Capture the cell that displays the provided text and extract its (x, y) central coordinate. 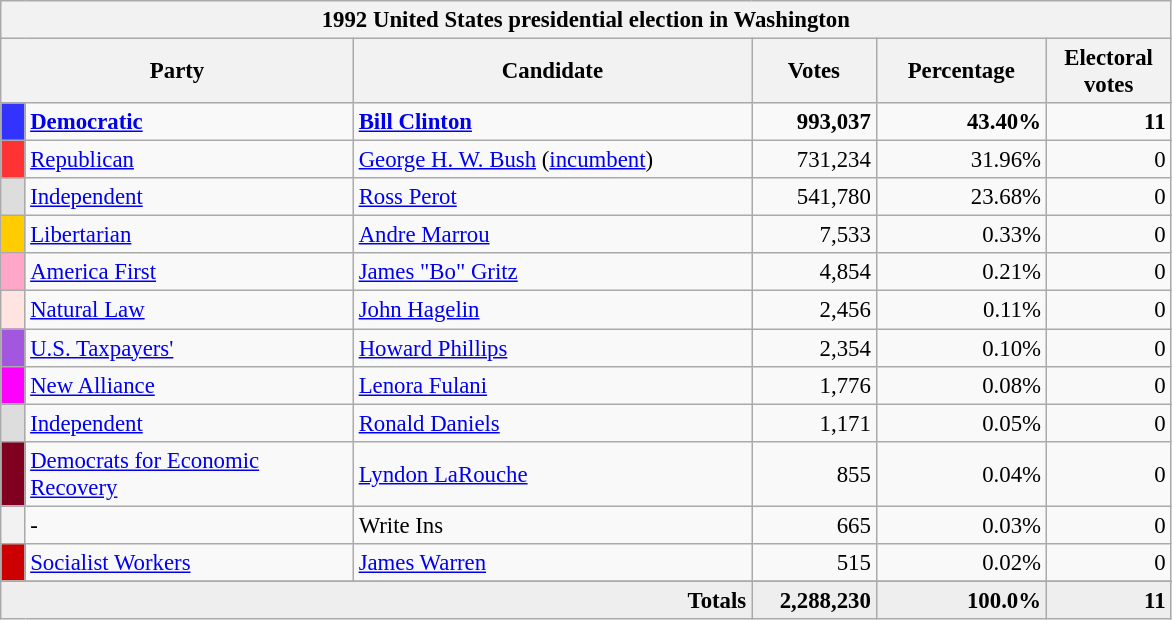
Totals (376, 600)
0.05% (961, 423)
541,780 (814, 197)
0.02% (961, 563)
John Hagelin (552, 310)
43.40% (961, 122)
Socialist Workers (189, 563)
James Warren (552, 563)
2,456 (814, 310)
31.96% (961, 160)
0.03% (961, 525)
Party (178, 72)
2,288,230 (814, 600)
7,533 (814, 235)
2,354 (814, 348)
Natural Law (189, 310)
Republican (189, 160)
U.S. Taxpayers' (189, 348)
855 (814, 474)
1,171 (814, 423)
Votes (814, 72)
993,037 (814, 122)
George H. W. Bush (incumbent) (552, 160)
Ross Perot (552, 197)
0.21% (961, 273)
0.11% (961, 310)
515 (814, 563)
Andre Marrou (552, 235)
America First (189, 273)
Bill Clinton (552, 122)
Lyndon LaRouche (552, 474)
- (189, 525)
New Alliance (189, 385)
Howard Phillips (552, 348)
Democrats for Economic Recovery (189, 474)
Electoral votes (1108, 72)
0.10% (961, 348)
731,234 (814, 160)
1992 United States presidential election in Washington (586, 20)
23.68% (961, 197)
Candidate (552, 72)
1,776 (814, 385)
Write Ins (552, 525)
Libertarian (189, 235)
0.08% (961, 385)
Democratic (189, 122)
0.04% (961, 474)
Percentage (961, 72)
100.0% (961, 600)
Lenora Fulani (552, 385)
665 (814, 525)
Ronald Daniels (552, 423)
James "Bo" Gritz (552, 273)
4,854 (814, 273)
0.33% (961, 235)
